Capture the cell that displays the provided text and extract its (X, Y) central coordinate. 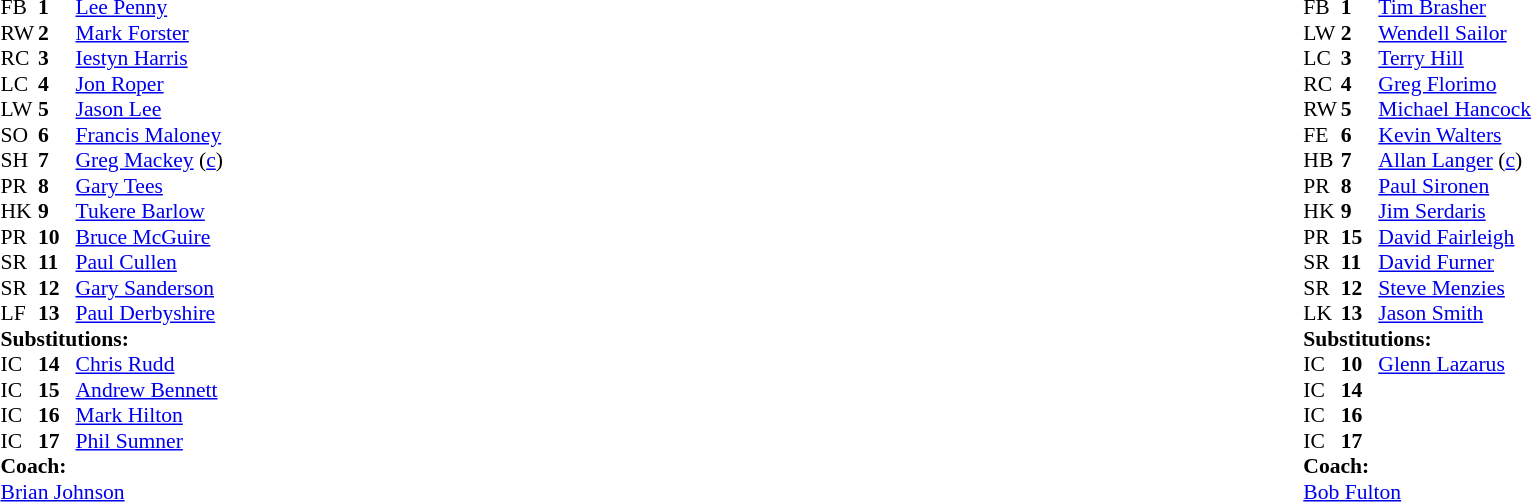
Chris Rudd (150, 365)
SH (19, 161)
Paul Derbyshire (150, 313)
Greg Mackey (c) (150, 161)
LF (19, 313)
Terry Hill (1454, 59)
Iestyn Harris (150, 59)
Kevin Walters (1454, 135)
Tukere Barlow (150, 211)
Glenn Lazarus (1454, 365)
David Furner (1454, 263)
Mark Hilton (150, 415)
Andrew Bennett (150, 390)
Jon Roper (150, 84)
Phil Sumner (150, 441)
Jason Smith (1454, 313)
Gary Sanderson (150, 288)
Gary Tees (150, 186)
Wendell Sailor (1454, 33)
David Fairleigh (1454, 237)
Francis Maloney (150, 135)
HB (1322, 161)
Paul Cullen (150, 263)
LK (1322, 313)
Bruce McGuire (150, 237)
Jim Serdaris (1454, 211)
Paul Sironen (1454, 186)
Allan Langer (c) (1454, 161)
SO (19, 135)
Greg Florimo (1454, 84)
Steve Menzies (1454, 288)
Michael Hancock (1454, 109)
Mark Forster (150, 33)
Jason Lee (150, 109)
FE (1322, 135)
